Output the [x, y] coordinate of the center of the cell containing the given text.  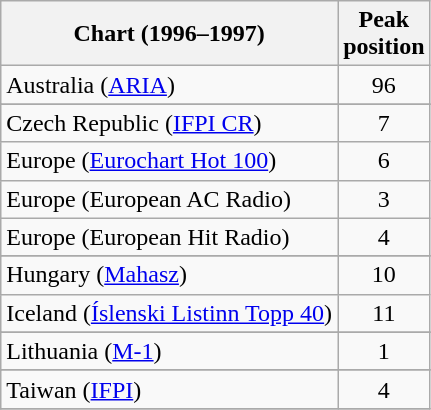
Peakposition [384, 34]
Europe (European AC Radio) [170, 199]
Taiwan (IFPI) [170, 389]
Czech Republic (IFPI CR) [170, 123]
Lithuania (M-1) [170, 351]
96 [384, 85]
Europe (European Hit Radio) [170, 237]
Chart (1996–1997) [170, 34]
3 [384, 199]
7 [384, 123]
10 [384, 275]
11 [384, 313]
Europe (Eurochart Hot 100) [170, 161]
Hungary (Mahasz) [170, 275]
Iceland (Íslenski Listinn Topp 40) [170, 313]
6 [384, 161]
1 [384, 351]
Australia (ARIA) [170, 85]
